Locate the cell with the specified text and output its (x, y) center coordinate. 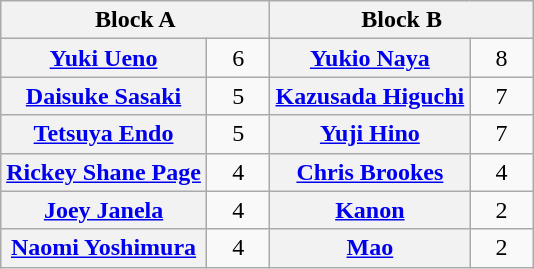
Rickey Shane Page (104, 172)
Block A (136, 20)
Yukio Naya (370, 58)
Block B (402, 20)
Chris Brookes (370, 172)
8 (502, 58)
Naomi Yoshimura (104, 248)
Yuki Ueno (104, 58)
6 (238, 58)
Tetsuya Endo (104, 134)
Mao (370, 248)
Kazusada Higuchi (370, 96)
Yuji Hino (370, 134)
Daisuke Sasaki (104, 96)
Kanon (370, 210)
Joey Janela (104, 210)
